Extract the [X, Y] coordinate from the center of the cell holding the provided text.  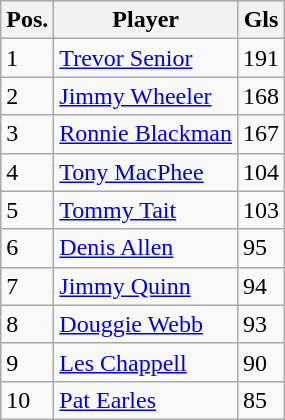
Les Chappell [146, 362]
10 [28, 400]
Pos. [28, 20]
104 [262, 172]
7 [28, 286]
2 [28, 96]
167 [262, 134]
Trevor Senior [146, 58]
Gls [262, 20]
Tony MacPhee [146, 172]
5 [28, 210]
90 [262, 362]
168 [262, 96]
103 [262, 210]
191 [262, 58]
Denis Allen [146, 248]
3 [28, 134]
6 [28, 248]
Jimmy Quinn [146, 286]
1 [28, 58]
4 [28, 172]
93 [262, 324]
85 [262, 400]
94 [262, 286]
Ronnie Blackman [146, 134]
Tommy Tait [146, 210]
95 [262, 248]
Douggie Webb [146, 324]
Pat Earles [146, 400]
8 [28, 324]
Player [146, 20]
Jimmy Wheeler [146, 96]
9 [28, 362]
